Extract the [X, Y] coordinate from the center of the cell holding the provided text.  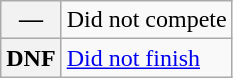
DNF [31, 58]
Did not finish [146, 58]
Did not compete [146, 20]
— [31, 20]
